From the cell containing the given text, extract its center point as [x, y] coordinate. 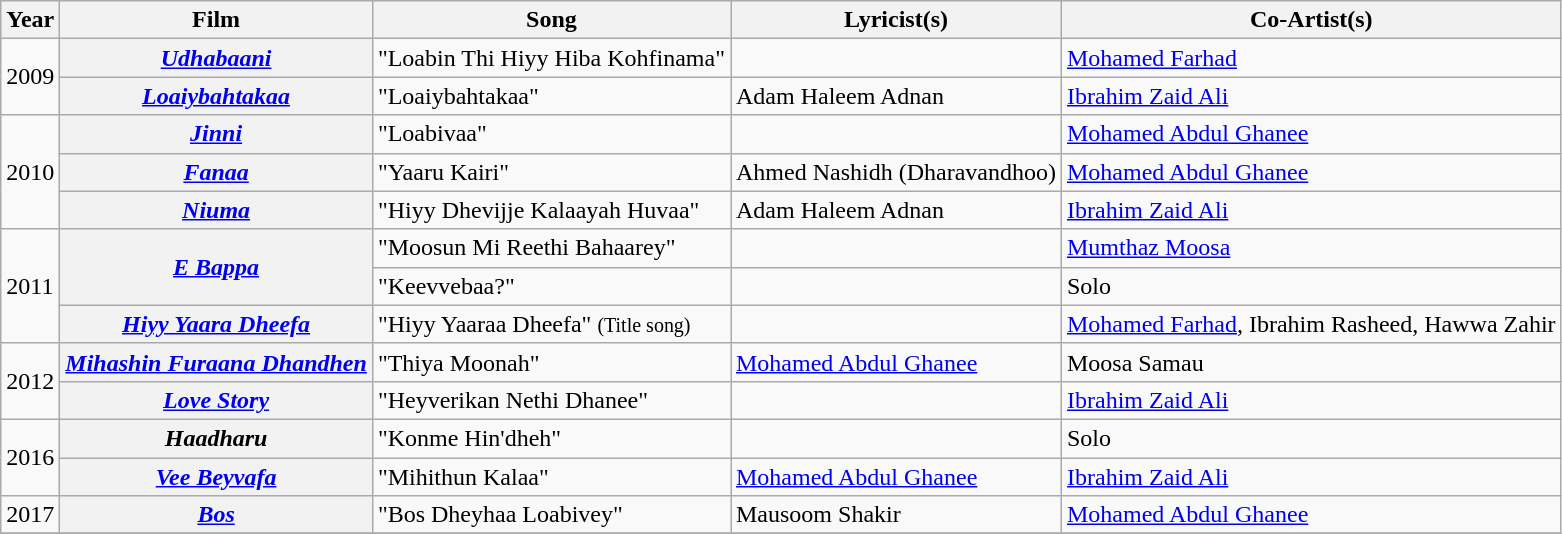
Love Story [216, 400]
Mohamed Farhad [1311, 58]
"Loaiybahtakaa" [551, 96]
Co-Artist(s) [1311, 20]
E Bappa [216, 267]
"Bos Dheyhaa Loabivey" [551, 515]
Mausoom Shakir [896, 515]
Year [30, 20]
2009 [30, 77]
"Konme Hin'dheh" [551, 438]
"Loabivaa" [551, 134]
2017 [30, 515]
Song [551, 20]
Udhabaani [216, 58]
Mumthaz Moosa [1311, 248]
Lyricist(s) [896, 20]
Mihashin Furaana Dhandhen [216, 362]
"Keevvebaa?" [551, 286]
Bos [216, 515]
2010 [30, 172]
Ahmed Nashidh (Dharavandhoo) [896, 172]
2011 [30, 286]
Fanaa [216, 172]
2016 [30, 457]
Niuma [216, 210]
"Hiyy Dhevijje Kalaayah Huvaa" [551, 210]
Vee Beyvafa [216, 477]
"Moosun Mi Reethi Bahaarey" [551, 248]
Hiyy Yaara Dheefa [216, 324]
Jinni [216, 134]
Loaiybahtakaa [216, 96]
Haadharu [216, 438]
"Thiya Moonah" [551, 362]
"Hiyy Yaaraa Dheefa" (Title song) [551, 324]
Mohamed Farhad, Ibrahim Rasheed, Hawwa Zahir [1311, 324]
"Yaaru Kairi" [551, 172]
Film [216, 20]
2012 [30, 381]
"Heyverikan Nethi Dhanee" [551, 400]
"Loabin Thi Hiyy Hiba Kohfinama" [551, 58]
"Mihithun Kalaa" [551, 477]
Moosa Samau [1311, 362]
